Determine the [X, Y] coordinate at the center of the cell enclosing the given text.  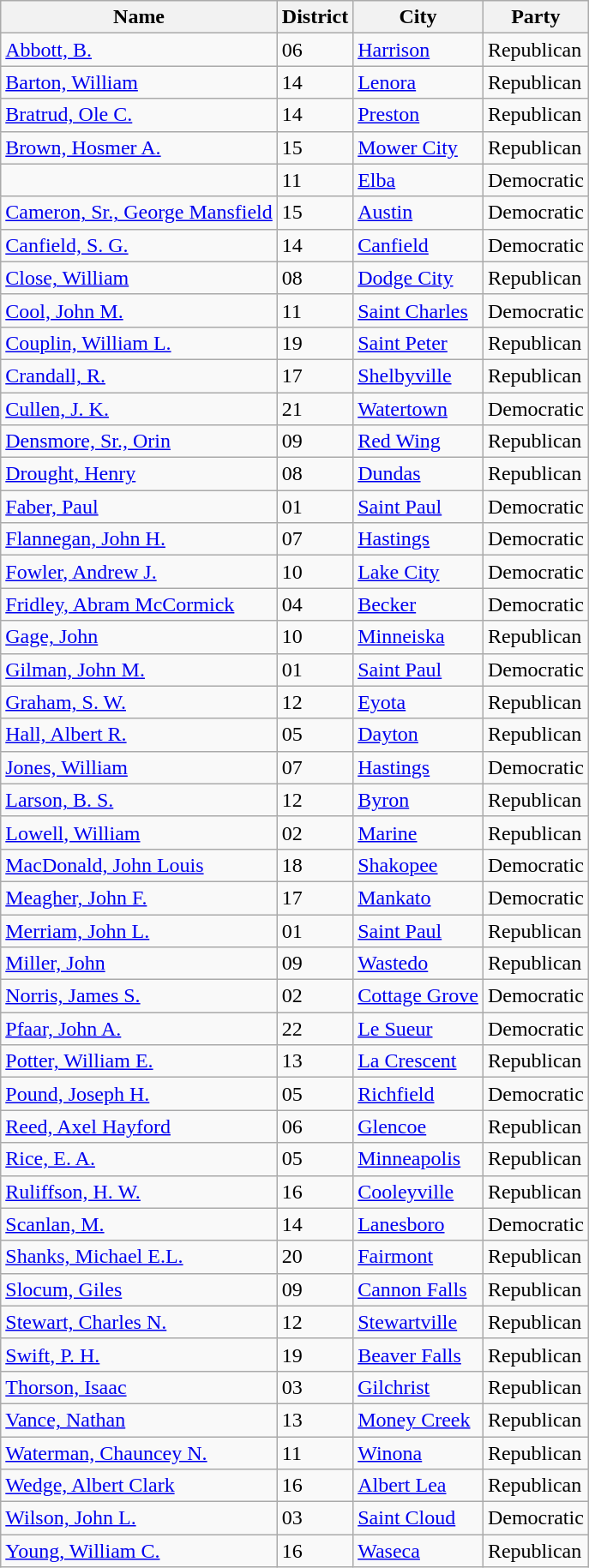
Becker [418, 604]
Marine [418, 832]
Faber, Paul [139, 507]
Minneiska [418, 637]
Hall, Albert R. [139, 735]
District [315, 17]
Fairmont [418, 1257]
Densmore, Sr., Orin [139, 442]
Beaver Falls [418, 1355]
Cooleyville [418, 1192]
Jones, William [139, 767]
Pfaar, John A. [139, 1029]
20 [315, 1257]
18 [315, 865]
Saint Peter [418, 343]
Richfield [418, 1094]
MacDonald, John Louis [139, 865]
Bratrud, Ole C. [139, 115]
Norris, James S. [139, 996]
Cannon Falls [418, 1289]
Lake City [418, 572]
Preston [418, 115]
Flannegan, John H. [139, 539]
Shanks, Michael E.L. [139, 1257]
Wastedo [418, 964]
Gilchrist [418, 1387]
Brown, Hosmer A. [139, 147]
Winona [418, 1453]
Rice, E. A. [139, 1159]
Abbott, B. [139, 50]
Name [139, 17]
Merriam, John L. [139, 930]
Swift, P. H. [139, 1355]
Young, William C. [139, 1551]
Albert Lea [418, 1486]
Lenora [418, 82]
Fowler, Andrew J. [139, 572]
Shakopee [418, 865]
Waterman, Chauncey N. [139, 1453]
Watertown [418, 409]
Mower City [418, 147]
Mankato [418, 898]
Cool, John M. [139, 310]
Lanesboro [418, 1224]
Slocum, Giles [139, 1289]
Cullen, J. K. [139, 409]
Le Sueur [418, 1029]
Canfield, S. G. [139, 245]
Thorson, Isaac [139, 1387]
Potter, William E. [139, 1061]
Cameron, Sr., George Mansfield [139, 213]
Stewartville [418, 1322]
Dayton [418, 735]
Saint Cloud [418, 1518]
Wedge, Albert Clark [139, 1486]
Gilman, John M. [139, 670]
Dodge City [418, 278]
Fridley, Abram McCormick [139, 604]
Drought, Henry [139, 474]
Ruliffson, H. W. [139, 1192]
La Crescent [418, 1061]
Glencoe [418, 1126]
Lowell, William [139, 832]
Red Wing [418, 442]
Barton, William [139, 82]
Gage, John [139, 637]
Party [535, 17]
Elba [418, 180]
Minneapolis [418, 1159]
04 [315, 604]
Stewart, Charles N. [139, 1322]
Harrison [418, 50]
Waseca [418, 1551]
Saint Charles [418, 310]
Money Creek [418, 1420]
Vance, Nathan [139, 1420]
Dundas [418, 474]
Shelbyville [418, 375]
Larson, B. S. [139, 800]
Cottage Grove [418, 996]
Graham, S. W. [139, 702]
Meagher, John F. [139, 898]
Byron [418, 800]
21 [315, 409]
Close, William [139, 278]
Reed, Axel Hayford [139, 1126]
22 [315, 1029]
Scanlan, M. [139, 1224]
Wilson, John L. [139, 1518]
Eyota [418, 702]
Crandall, R. [139, 375]
Austin [418, 213]
Canfield [418, 245]
Pound, Joseph H. [139, 1094]
Miller, John [139, 964]
Couplin, William L. [139, 343]
City [418, 17]
